Find where the given text appears and provide that cell's center as (X, Y) coordinate. 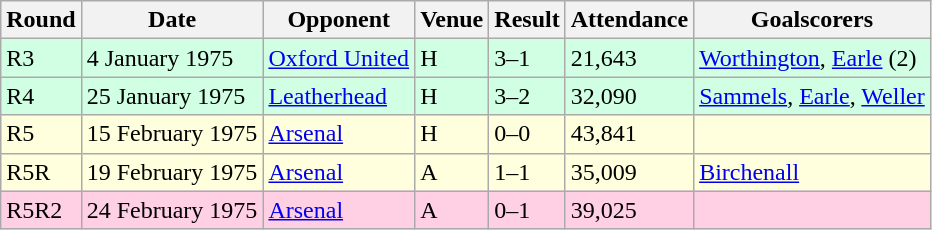
0–0 (527, 134)
32,090 (629, 96)
35,009 (629, 172)
Oxford United (339, 58)
19 February 1975 (172, 172)
Sammels, Earle, Weller (812, 96)
Goalscorers (812, 20)
Date (172, 20)
25 January 1975 (172, 96)
R4 (41, 96)
15 February 1975 (172, 134)
39,025 (629, 210)
4 January 1975 (172, 58)
Opponent (339, 20)
Leatherhead (339, 96)
R5R2 (41, 210)
Round (41, 20)
R3 (41, 58)
Birchenall (812, 172)
Result (527, 20)
24 February 1975 (172, 210)
R5R (41, 172)
Attendance (629, 20)
21,643 (629, 58)
Venue (452, 20)
43,841 (629, 134)
3–1 (527, 58)
1–1 (527, 172)
R5 (41, 134)
3–2 (527, 96)
Worthington, Earle (2) (812, 58)
0–1 (527, 210)
